For the text-containing cell, return its midpoint in [x, y] coordinate format. 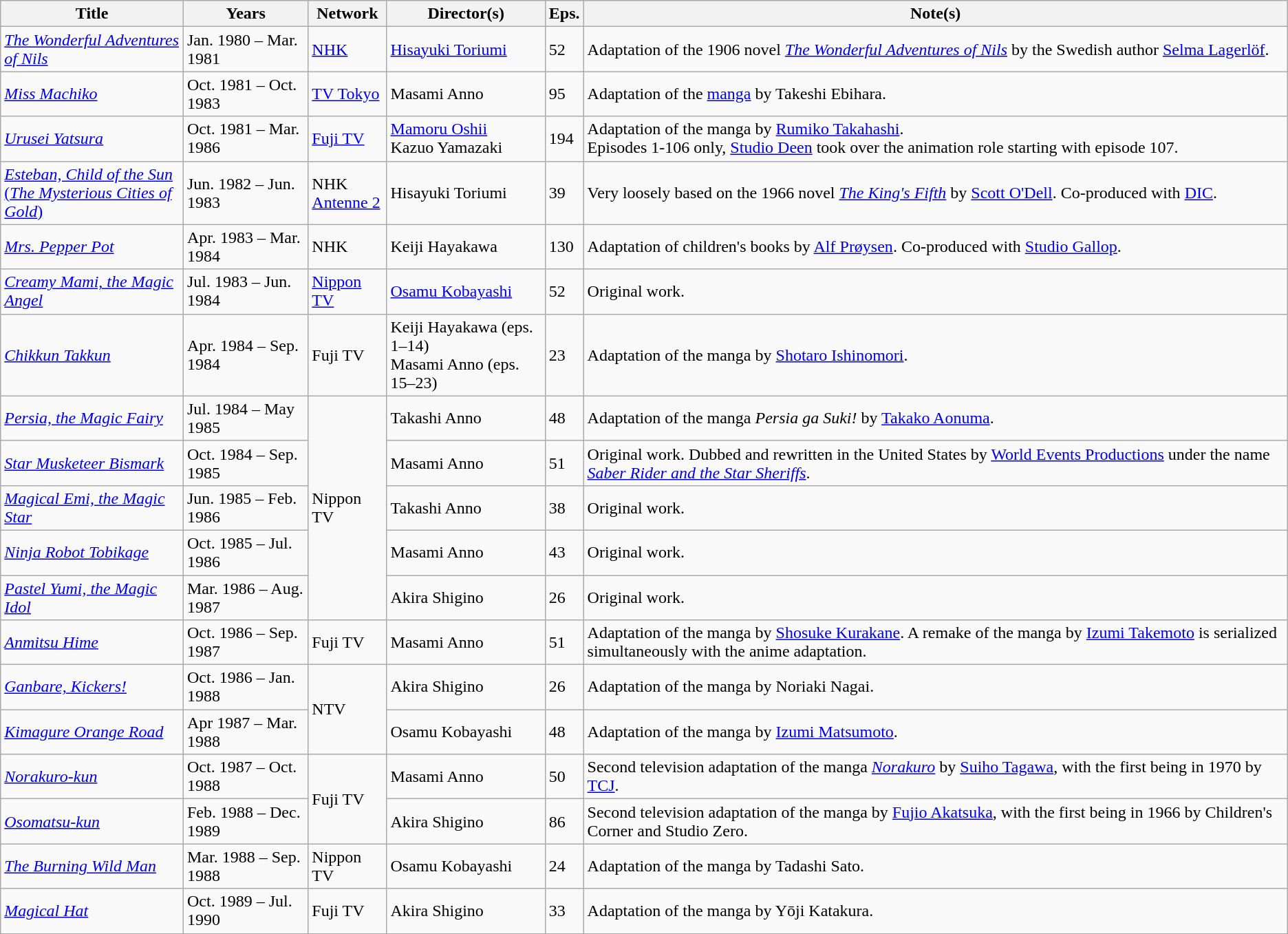
Kimagure Orange Road [92, 732]
95 [564, 94]
Adaptation of the manga by Shotaro Ishinomori. [936, 355]
38 [564, 508]
Keiji Hayakawa [466, 246]
Norakuro-kun [92, 776]
TV Tokyo [347, 94]
Original work. Dubbed and rewritten in the United States by World Events Productions under the name Saber Rider and the Star Sheriffs. [936, 463]
Years [245, 14]
Magical Hat [92, 911]
Jul. 1983 – Jun. 1984 [245, 292]
Oct. 1987 – Oct. 1988 [245, 776]
Jul. 1984 – May 1985 [245, 418]
Esteban, Child of the Sun(The Mysterious Cities of Gold) [92, 193]
Adaptation of the manga Persia ga Suki! by Takako Aonuma. [936, 418]
39 [564, 193]
Jan. 1980 – Mar. 1981 [245, 50]
Oct. 1985 – Jul. 1986 [245, 552]
Urusei Yatsura [92, 139]
Anmitsu Hime [92, 643]
Oct. 1981 – Oct. 1983 [245, 94]
194 [564, 139]
Network [347, 14]
Oct. 1981 – Mar. 1986 [245, 139]
Star Musketeer Bismark [92, 463]
Mamoru OshiiKazuo Yamazaki [466, 139]
Creamy Mami, the Magic Angel [92, 292]
Keiji Hayakawa (eps. 1–14)Masami Anno (eps. 15–23) [466, 355]
Adaptation of the manga by Izumi Matsumoto. [936, 732]
NTV [347, 710]
Ganbare, Kickers! [92, 687]
Persia, the Magic Fairy [92, 418]
Adaptation of the 1906 novel The Wonderful Adventures of Nils by the Swedish author Selma Lagerlöf. [936, 50]
Osomatsu-kun [92, 822]
Director(s) [466, 14]
Apr. 1984 – Sep. 1984 [245, 355]
Oct. 1986 – Jan. 1988 [245, 687]
Second television adaptation of the manga by Fujio Akatsuka, with the first being in 1966 by Children's Corner and Studio Zero. [936, 822]
86 [564, 822]
Apr 1987 – Mar. 1988 [245, 732]
Chikkun Takkun [92, 355]
Jun. 1985 – Feb. 1986 [245, 508]
33 [564, 911]
Feb. 1988 – Dec. 1989 [245, 822]
23 [564, 355]
Mar. 1986 – Aug. 1987 [245, 597]
24 [564, 866]
50 [564, 776]
Pastel Yumi, the Magic Idol [92, 597]
Adaptation of the manga by Noriaki Nagai. [936, 687]
Mar. 1988 – Sep. 1988 [245, 866]
130 [564, 246]
43 [564, 552]
Jun. 1982 – Jun. 1983 [245, 193]
Miss Machiko [92, 94]
Adaptation of the manga by Tadashi Sato. [936, 866]
Title [92, 14]
Eps. [564, 14]
Note(s) [936, 14]
Second television adaptation of the manga Norakuro by Suiho Tagawa, with the first being in 1970 by TCJ. [936, 776]
Oct. 1989 – Jul. 1990 [245, 911]
Oct. 1986 – Sep. 1987 [245, 643]
Adaptation of the manga by Rumiko Takahashi.Episodes 1-106 only, Studio Deen took over the animation role starting with episode 107. [936, 139]
NHKAntenne 2 [347, 193]
Adaptation of the manga by Takeshi Ebihara. [936, 94]
Adaptation of the manga by Shosuke Kurakane. A remake of the manga by Izumi Takemoto is serialized simultaneously with the anime adaptation. [936, 643]
The Burning Wild Man [92, 866]
Adaptation of children's books by Alf Prøysen. Co-produced with Studio Gallop. [936, 246]
Adaptation of the manga by Yōji Katakura. [936, 911]
Mrs. Pepper Pot [92, 246]
Very loosely based on the 1966 novel The King's Fifth by Scott O'Dell. Co-produced with DIC. [936, 193]
The Wonderful Adventures of Nils [92, 50]
Ninja Robot Tobikage [92, 552]
Oct. 1984 – Sep. 1985 [245, 463]
Magical Emi, the Magic Star [92, 508]
Apr. 1983 – Mar. 1984 [245, 246]
